Capture the cell that displays the provided text and extract its (x, y) central coordinate. 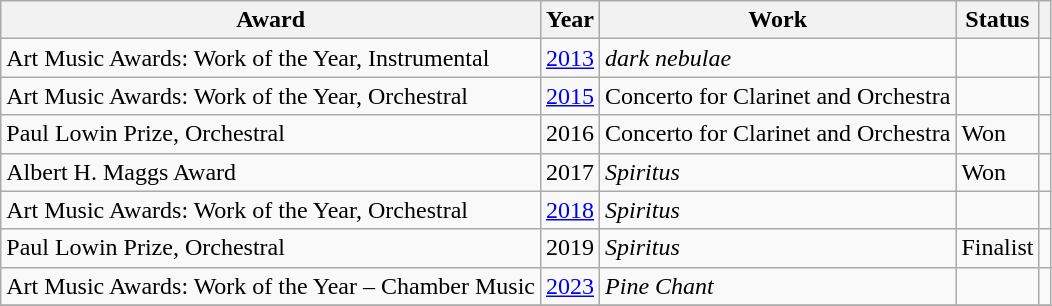
Year (570, 20)
2017 (570, 172)
2023 (570, 286)
Status (998, 20)
2013 (570, 58)
Art Music Awards: Work of the Year, Instrumental (271, 58)
Finalist (998, 248)
2019 (570, 248)
Work (778, 20)
Art Music Awards: Work of the Year – Chamber Music (271, 286)
2018 (570, 210)
2015 (570, 96)
2016 (570, 134)
dark nebulae (778, 58)
Award (271, 20)
Pine Chant (778, 286)
Albert H. Maggs Award (271, 172)
